Scan for the cell matching the given text and deliver its (X, Y) coordinate at center. 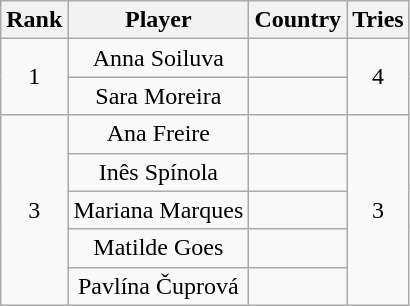
Anna Soiluva (158, 58)
Sara Moreira (158, 96)
Inês Spínola (158, 172)
Player (158, 20)
1 (34, 77)
4 (378, 77)
Country (298, 20)
Rank (34, 20)
Tries (378, 20)
Matilde Goes (158, 248)
Ana Freire (158, 134)
Pavlína Čuprová (158, 286)
Mariana Marques (158, 210)
